Provide the [x, y] coordinate of the cell's center where the given text is located.  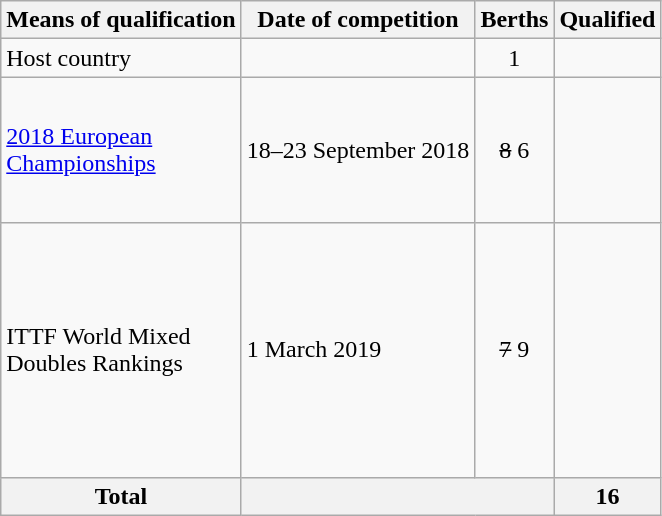
7 9 [514, 350]
Total [121, 496]
18–23 September 2018 [358, 150]
Berths [514, 20]
Date of competition [358, 20]
Means of qualification [121, 20]
ITTF World MixedDoubles Rankings [121, 350]
Host country [121, 58]
Qualified [608, 20]
1 [514, 58]
2018 EuropeanChampionships [121, 150]
1 March 2019 [358, 350]
8 6 [514, 150]
16 [608, 496]
